For the text-containing cell, return its midpoint in [x, y] coordinate format. 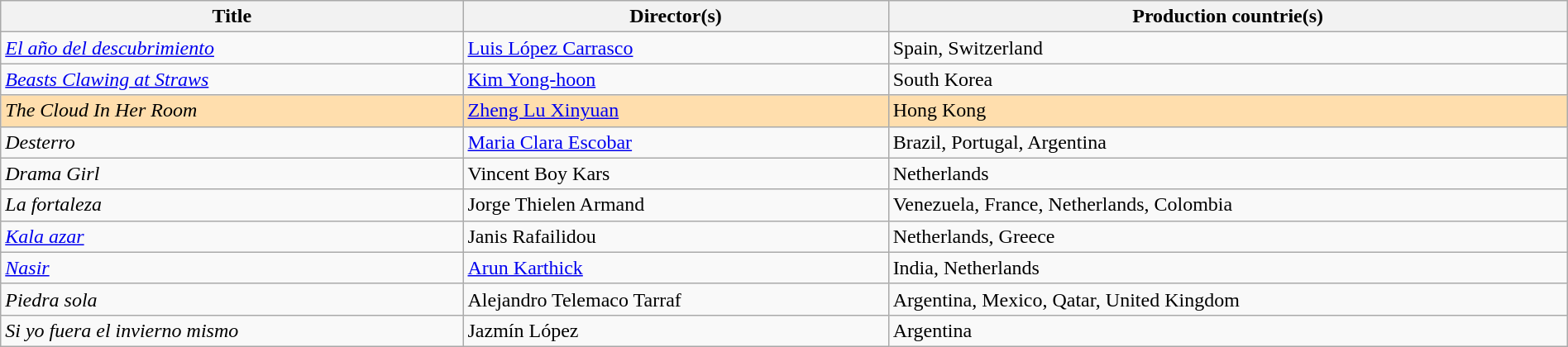
India, Netherlands [1227, 268]
Spain, Switzerland [1227, 48]
Drama Girl [232, 173]
Vincent Boy Kars [676, 173]
Jazmín López [676, 330]
Jorge Thielen Armand [676, 205]
Hong Kong [1227, 111]
Netherlands, Greece [1227, 236]
Argentina [1227, 330]
South Korea [1227, 79]
The Cloud In Her Room [232, 111]
Production countrie(s) [1227, 17]
El año del descubrimiento [232, 48]
Si yo fuera el invierno mismo [232, 330]
Janis Rafailidou [676, 236]
Netherlands [1227, 173]
Kala azar [232, 236]
Alejandro Telemaco Tarraf [676, 299]
Zheng Lu Xinyuan [676, 111]
Brazil, Portugal, Argentina [1227, 142]
Arun Karthick [676, 268]
Kim Yong-hoon [676, 79]
La fortaleza [232, 205]
Desterro [232, 142]
Nasir [232, 268]
Luis López Carrasco [676, 48]
Director(s) [676, 17]
Piedra sola [232, 299]
Argentina, Mexico, Qatar, United Kingdom [1227, 299]
Title [232, 17]
Maria Clara Escobar [676, 142]
Beasts Clawing at Straws [232, 79]
Venezuela, France, Netherlands, Colombia [1227, 205]
